Search for the cell housing the specified text and yield its [x, y] center coordinate. 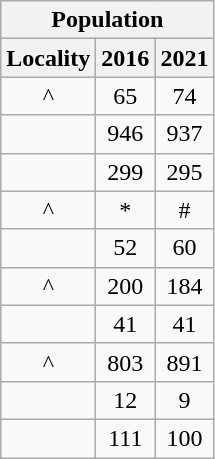
Locality [48, 58]
* [126, 210]
295 [184, 172]
803 [126, 362]
184 [184, 286]
60 [184, 248]
111 [126, 438]
100 [184, 438]
74 [184, 96]
299 [126, 172]
# [184, 210]
52 [126, 248]
946 [126, 134]
65 [126, 96]
2021 [184, 58]
9 [184, 400]
Population [108, 20]
12 [126, 400]
2016 [126, 58]
200 [126, 286]
937 [184, 134]
891 [184, 362]
